Extract the (x, y) coordinate from the center of the cell holding the provided text.  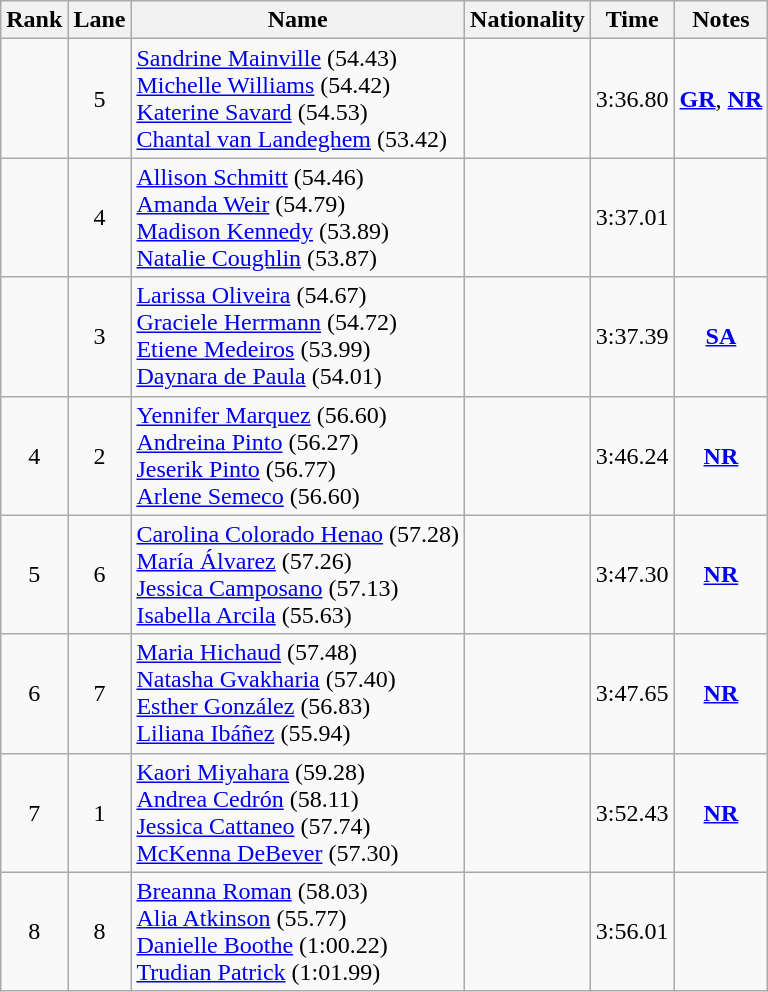
Notes (721, 20)
Kaori Miyahara (59.28)Andrea Cedrón (58.11)Jessica Cattaneo (57.74)McKenna DeBever (57.30) (298, 812)
3:47.30 (632, 574)
Maria Hichaud (57.48)Natasha Gvakharia (57.40)Esther González (56.83)Liliana Ibáñez (55.94) (298, 694)
Yennifer Marquez (56.60)Andreina Pinto (56.27)Jeserik Pinto (56.77)Arlene Semeco (56.60) (298, 456)
Rank (34, 20)
Sandrine Mainville (54.43)Michelle Williams (54.42)Katerine Savard (54.53)Chantal van Landeghem (53.42) (298, 98)
SA (721, 336)
Nationality (528, 20)
3:52.43 (632, 812)
3:56.01 (632, 932)
Lane (100, 20)
Time (632, 20)
3 (100, 336)
Breanna Roman (58.03)Alia Atkinson (55.77)Danielle Boothe (1:00.22)Trudian Patrick (1:01.99) (298, 932)
3:47.65 (632, 694)
3:46.24 (632, 456)
Name (298, 20)
GR, NR (721, 98)
3:37.39 (632, 336)
Larissa Oliveira (54.67)Graciele Herrmann (54.72)Etiene Medeiros (53.99)Daynara de Paula (54.01) (298, 336)
3:36.80 (632, 98)
2 (100, 456)
1 (100, 812)
3:37.01 (632, 218)
Carolina Colorado Henao (57.28)María Álvarez (57.26)Jessica Camposano (57.13)Isabella Arcila (55.63) (298, 574)
Allison Schmitt (54.46)Amanda Weir (54.79)Madison Kennedy (53.89)Natalie Coughlin (53.87) (298, 218)
